Extract the (X, Y) coordinate from the center of the cell holding the provided text.  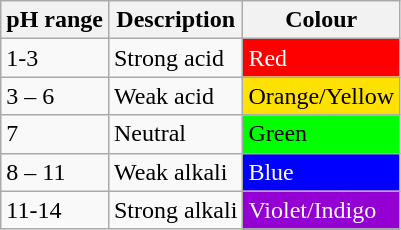
Violet/Indigo (322, 210)
1-3 (55, 58)
3 – 6 (55, 96)
Orange/Yellow (322, 96)
11-14 (55, 210)
Strong alkali (175, 210)
8 – 11 (55, 172)
Weak alkali (175, 172)
Description (175, 20)
Neutral (175, 134)
Colour (322, 20)
7 (55, 134)
Red (322, 58)
Green (322, 134)
Blue (322, 172)
pH range (55, 20)
Strong acid (175, 58)
Weak acid (175, 96)
